Find where the given text appears and provide that cell's center as [X, Y] coordinate. 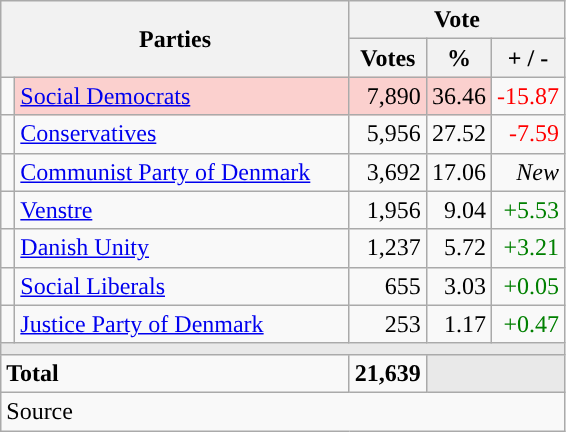
Total [176, 373]
Venstre [182, 210]
17.06 [458, 172]
655 [388, 286]
+0.05 [528, 286]
Social Liberals [182, 286]
9.04 [458, 210]
Conservatives [182, 134]
% [458, 58]
Communist Party of Denmark [182, 172]
+ / - [528, 58]
1.17 [458, 324]
-15.87 [528, 96]
New [528, 172]
5,956 [388, 134]
-7.59 [528, 134]
Source [283, 411]
+3.21 [528, 248]
7,890 [388, 96]
1,956 [388, 210]
27.52 [458, 134]
3.03 [458, 286]
Vote [456, 20]
Danish Unity [182, 248]
Votes [388, 58]
1,237 [388, 248]
253 [388, 324]
Parties [176, 39]
21,639 [388, 373]
+0.47 [528, 324]
3,692 [388, 172]
Justice Party of Denmark [182, 324]
Social Democrats [182, 96]
+5.53 [528, 210]
36.46 [458, 96]
5.72 [458, 248]
